Determine the [X, Y] coordinate at the center of the cell enclosing the given text.  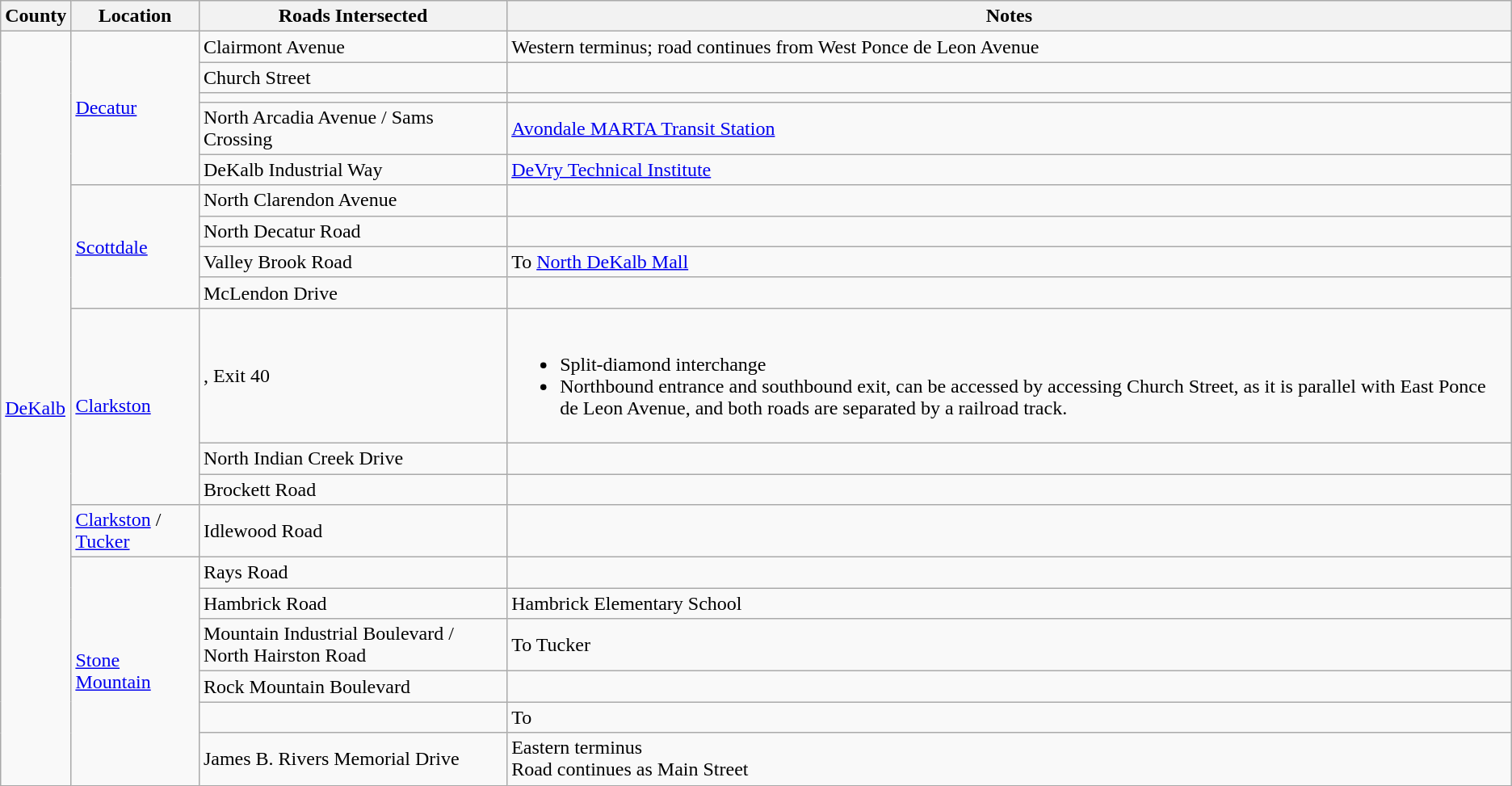
North Decatur Road [352, 231]
Western terminus; road continues from West Ponce de Leon Avenue [1010, 47]
Brockett Road [352, 489]
Roads Intersected [352, 16]
DeKalb Industrial Way [352, 170]
Location [136, 16]
Clarkston [136, 406]
DeKalb [36, 409]
Avondale MARTA Transit Station [1010, 128]
Clairmont Avenue [352, 47]
Stone Mountain [136, 671]
North Arcadia Avenue / Sams Crossing [352, 128]
Rock Mountain Boulevard [352, 687]
Hambrick Elementary School [1010, 603]
To Tucker [1010, 645]
DeVry Technical Institute [1010, 170]
Notes [1010, 16]
, Exit 40 [352, 375]
Scottdale [136, 246]
North Clarendon Avenue [352, 200]
Clarkston / Tucker [136, 532]
Mountain Industrial Boulevard / North Hairston Road [352, 645]
Eastern terminusRoad continues as Main Street [1010, 759]
Hambrick Road [352, 603]
Decatur [136, 108]
County [36, 16]
Valley Brook Road [352, 262]
Idlewood Road [352, 532]
To North DeKalb Mall [1010, 262]
James B. Rivers Memorial Drive [352, 759]
McLendon Drive [352, 292]
Rays Road [352, 573]
North Indian Creek Drive [352, 458]
Church Street [352, 78]
To [1010, 717]
